Capture the cell that displays the provided text and extract its (X, Y) central coordinate. 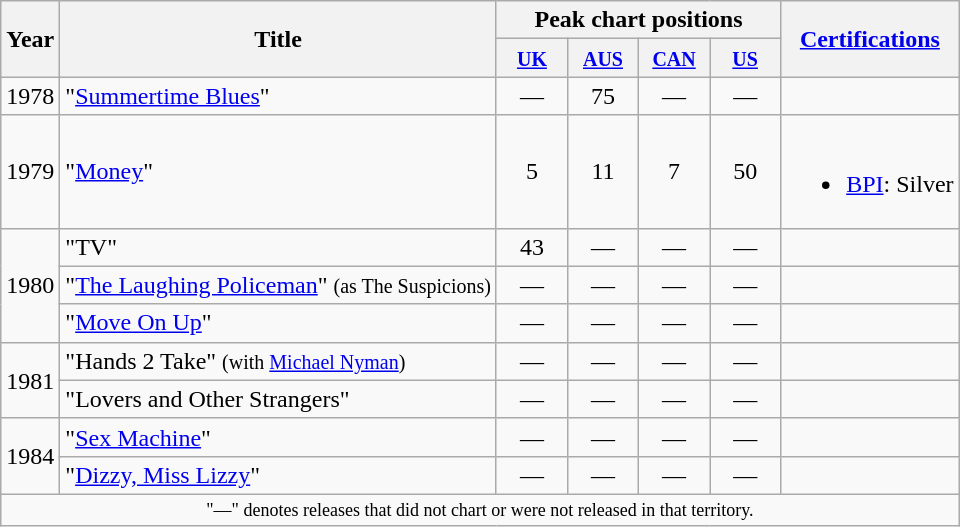
"Dizzy, Miss Lizzy" (278, 475)
Year (30, 39)
"Move On Up" (278, 323)
5 (532, 172)
"Summertime Blues" (278, 96)
UK (532, 58)
1984 (30, 456)
BPI: Silver (870, 172)
CAN (674, 58)
US (746, 58)
Certifications (870, 39)
75 (602, 96)
43 (532, 247)
"Sex Machine" (278, 437)
AUS (602, 58)
1980 (30, 285)
"Lovers and Other Strangers" (278, 399)
"TV" (278, 247)
Peak chart positions (638, 20)
"—" denotes releases that did not chart or were not released in that territory. (480, 510)
1978 (30, 96)
11 (602, 172)
Title (278, 39)
"Money" (278, 172)
"Hands 2 Take" (with Michael Nyman) (278, 361)
1979 (30, 172)
7 (674, 172)
50 (746, 172)
"The Laughing Policeman" (as The Suspicions) (278, 285)
1981 (30, 380)
